Output the [X, Y] coordinate of the center of the cell containing the given text.  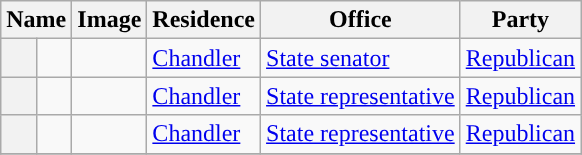
State senator [361, 58]
Party [520, 20]
Name [36, 20]
Residence [204, 20]
Office [361, 20]
Image [110, 20]
